Identify which cell holds the provided text, then report its [X, Y] central coordinate. 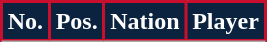
No. [26, 22]
Player [226, 22]
Pos. [76, 22]
Nation [145, 22]
